Locate the cell with the specified text and output its [x, y] center coordinate. 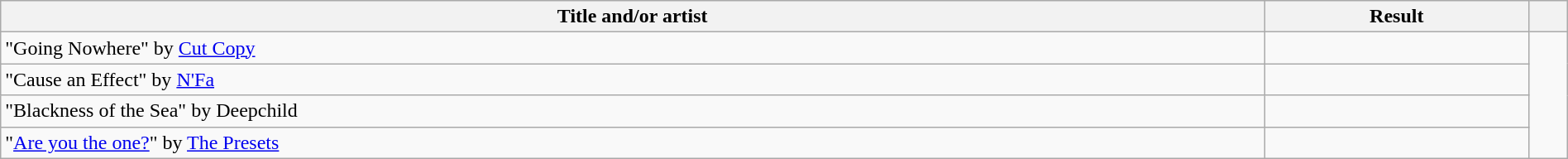
Result [1397, 17]
"Cause an Effect" by N'Fa [633, 79]
"Are you the one?" by The Presets [633, 142]
"Blackness of the Sea" by Deepchild [633, 111]
"Going Nowhere" by Cut Copy [633, 48]
Title and/or artist [633, 17]
